From the cell containing the given text, extract its center point as (X, Y) coordinate. 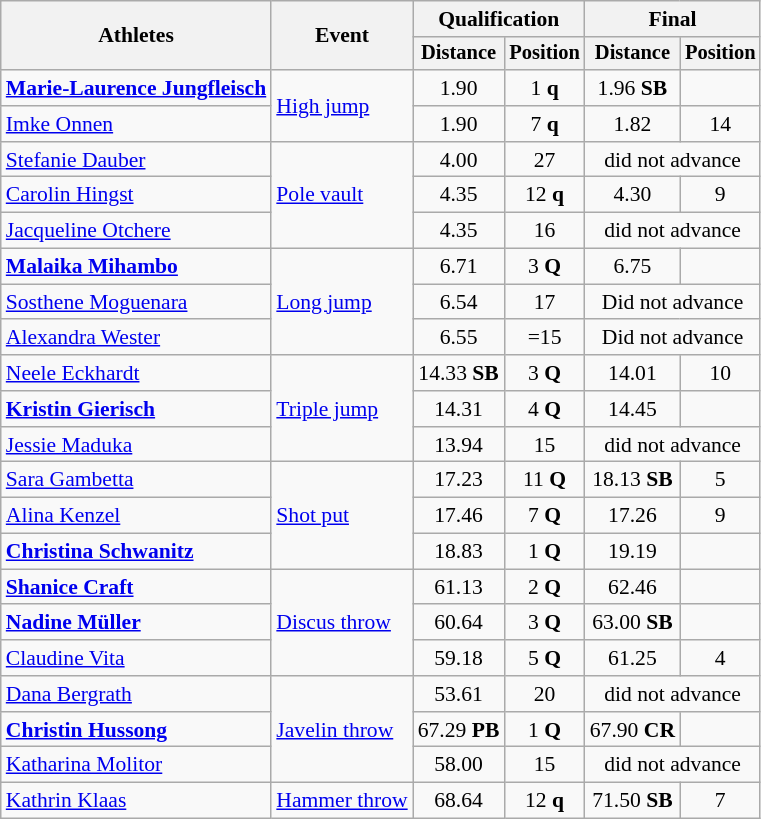
Malaika Mihambo (136, 267)
6.54 (459, 302)
1.82 (632, 124)
7 (720, 801)
5 (720, 480)
5 Q (544, 658)
58.00 (459, 765)
1.96 SB (632, 88)
Qualification (499, 19)
68.64 (459, 801)
67.29 PB (459, 730)
Event (342, 36)
62.46 (632, 587)
Shot put (342, 516)
Carolin Hingst (136, 195)
4.30 (632, 195)
Javelin throw (342, 730)
4.00 (459, 160)
27 (544, 160)
20 (544, 694)
10 (720, 373)
14.45 (632, 409)
Stefanie Dauber (136, 160)
17.46 (459, 516)
14 (720, 124)
7 q (544, 124)
59.18 (459, 658)
Final (673, 19)
Discus throw (342, 622)
18.83 (459, 552)
60.64 (459, 623)
4 (720, 658)
Marie-Laurence Jungfleisch (136, 88)
Christin Hussong (136, 730)
Claudine Vita (136, 658)
19.19 (632, 552)
Triple jump (342, 408)
1 q (544, 88)
Christina Schwanitz (136, 552)
63.00 SB (632, 623)
17 (544, 302)
Kathrin Klaas (136, 801)
Hammer throw (342, 801)
Katharina Molitor (136, 765)
53.61 (459, 694)
Imke Onnen (136, 124)
61.13 (459, 587)
Jacqueline Otchere (136, 231)
14.01 (632, 373)
71.50 SB (632, 801)
14.31 (459, 409)
Alexandra Wester (136, 338)
4 Q (544, 409)
=15 (544, 338)
17.26 (632, 516)
6.55 (459, 338)
16 (544, 231)
Sara Gambetta (136, 480)
18.13 SB (632, 480)
7 Q (544, 516)
Shanice Craft (136, 587)
Long jump (342, 302)
13.94 (459, 445)
67.90 CR (632, 730)
6.75 (632, 267)
Pole vault (342, 196)
High jump (342, 106)
Dana Bergrath (136, 694)
Neele Eckhardt (136, 373)
Athletes (136, 36)
Alina Kenzel (136, 516)
Jessie Maduka (136, 445)
2 Q (544, 587)
14.33 SB (459, 373)
11 Q (544, 480)
61.25 (632, 658)
6.71 (459, 267)
17.23 (459, 480)
Sosthene Moguenara (136, 302)
Kristin Gierisch (136, 409)
Nadine Müller (136, 623)
